Capture the cell that displays the provided text and extract its (x, y) central coordinate. 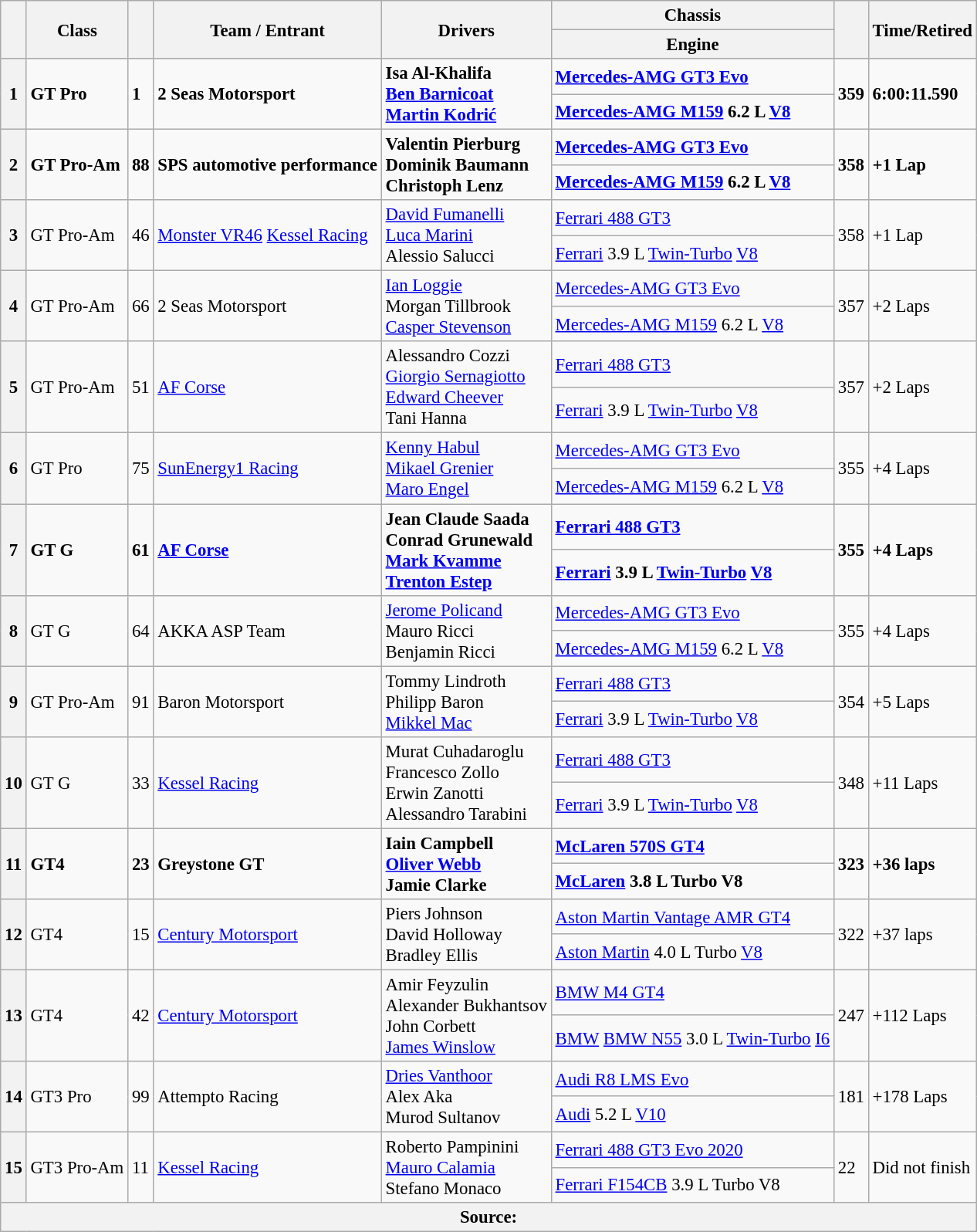
Valentin Pierburg Dominik Baumann Christoph Lenz (466, 165)
Piers Johnson David Holloway Bradley Ellis (466, 935)
9 (14, 702)
66 (140, 306)
75 (140, 469)
+37 laps (922, 935)
91 (140, 702)
Jerome Policand Mauro Ricci Benjamin Ricci (466, 631)
BMW BMW N55 3.0 L Twin-Turbo I6 (692, 1039)
SunEnergy1 Racing (267, 469)
2 (14, 165)
Monster VR46 Kessel Racing (267, 235)
Roberto Pampinini Mauro Calamia Stefano Monaco (466, 1167)
88 (140, 165)
6 (14, 469)
Ferrari F154CB 3.9 L Turbo V8 (692, 1185)
99 (140, 1097)
247 (850, 1016)
Engine (692, 45)
Ian Loggie Morgan Tillbrook Casper Stevenson (466, 306)
Tommy Lindroth Philipp Baron Mikkel Mac (466, 702)
Alessandro Cozzi Giorgio Sernagiotto Edward Cheever Tani Hanna (466, 388)
Source: (489, 1217)
BMW M4 GT4 (692, 993)
348 (850, 783)
Audi 5.2 L V10 (692, 1115)
+112 Laps (922, 1016)
Amir Feyzulin Alexander Bukhantsov John Corbett James Winslow (466, 1016)
Audi R8 LMS Evo (692, 1079)
Isa Al-Khalifa Ben Barnicoat Martin Kodrić (466, 94)
SPS automotive performance (267, 165)
GT3 Pro-Am (77, 1167)
354 (850, 702)
AKKA ASP Team (267, 631)
GT3 Pro (77, 1097)
46 (140, 235)
7 (14, 550)
4 (14, 306)
Ferrari 488 GT3 Evo 2020 (692, 1149)
Did not finish (922, 1167)
3 (14, 235)
359 (850, 94)
Team / Entrant (267, 29)
51 (140, 388)
Time/Retired (922, 29)
Jean Claude Saada Conrad Grunewald Mark Kvamme Trenton Estep (466, 550)
181 (850, 1097)
McLaren 3.8 L Turbo V8 (692, 882)
Class (77, 29)
Drivers (466, 29)
+36 laps (922, 864)
Aston Martin 4.0 L Turbo V8 (692, 952)
10 (14, 783)
13 (14, 1016)
+178 Laps (922, 1097)
David Fumanelli Luca Marini Alessio Salucci (466, 235)
8 (14, 631)
64 (140, 631)
+11 Laps (922, 783)
Greystone GT (267, 864)
McLaren 570S GT4 (692, 846)
Aston Martin Vantage AMR GT4 (692, 917)
12 (14, 935)
+5 Laps (922, 702)
Iain Campbell Oliver Webb Jamie Clarke (466, 864)
5 (14, 388)
14 (14, 1097)
6:00:11.590 (922, 94)
Murat Cuhadaroglu Francesco Zollo Erwin Zanotti Alessandro Tarabini (466, 783)
Kenny Habul Mikael Grenier Maro Engel (466, 469)
61 (140, 550)
22 (850, 1167)
323 (850, 864)
Dries Vanthoor Alex Aka Murod Sultanov (466, 1097)
33 (140, 783)
23 (140, 864)
Chassis (692, 15)
Attempto Racing (267, 1097)
322 (850, 935)
Baron Motorsport (267, 702)
42 (140, 1016)
